Return the [x, y] coordinate for the center point of the cell that contains the specified text.  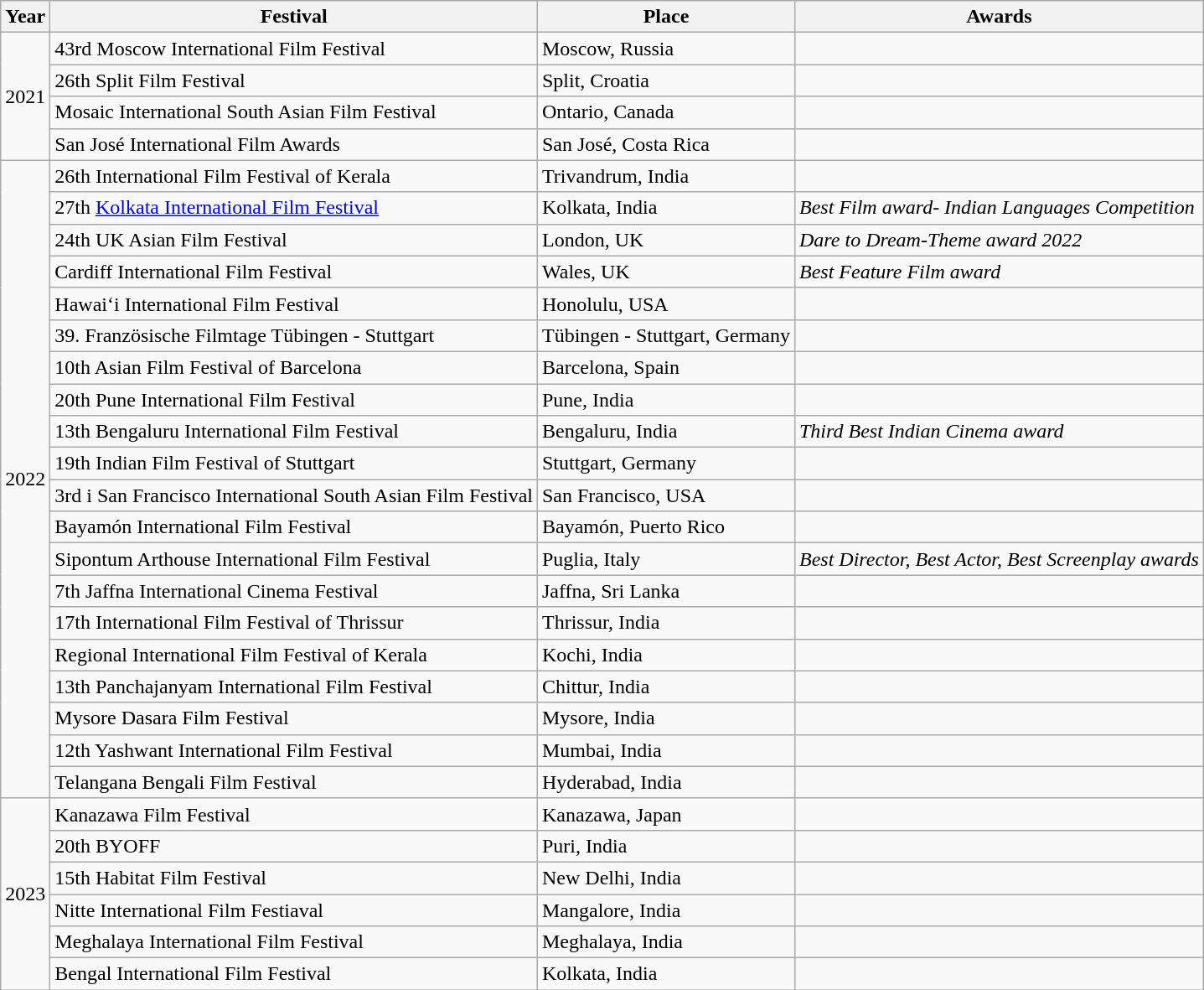
New Delhi, India [665, 878]
Puglia, Italy [665, 559]
Tübingen - Stuttgart, Germany [665, 335]
12th Yashwant International Film Festival [294, 750]
2023 [25, 894]
London, UK [665, 240]
Best Film award- Indian Languages Competition [999, 208]
Stuttgart, Germany [665, 464]
San José International Film Awards [294, 144]
Bayamón International Film Festival [294, 527]
Barcelona, Spain [665, 367]
San Francisco, USA [665, 495]
7th Jaffna International Cinema Festival [294, 591]
Mosaic International South Asian Film Festival [294, 112]
Chittur, India [665, 687]
Festival [294, 17]
Bengaluru, India [665, 432]
Mangalore, India [665, 910]
Kanazawa Film Festival [294, 814]
26th International Film Festival of Kerala [294, 176]
2021 [25, 96]
3rd i San Francisco International South Asian Film Festival [294, 495]
Cardiff International Film Festival [294, 272]
Awards [999, 17]
20th BYOFF [294, 846]
Mysore Dasara Film Festival [294, 718]
Mysore, India [665, 718]
Bengal International Film Festival [294, 974]
Dare to Dream-Theme award 2022 [999, 240]
Kochi, India [665, 655]
2022 [25, 479]
Moscow, Russia [665, 49]
Trivandrum, India [665, 176]
Best Feature Film award [999, 272]
Place [665, 17]
43rd Moscow International Film Festival [294, 49]
Wales, UK [665, 272]
10th Asian Film Festival of Barcelona [294, 367]
26th Split Film Festival [294, 80]
Mumbai, India [665, 750]
15th Habitat Film Festival [294, 878]
Bayamón, Puerto Rico [665, 527]
Sipontum Arthouse International Film Festival [294, 559]
Puri, India [665, 846]
13th Bengaluru International Film Festival [294, 432]
Thrissur, India [665, 623]
Meghalaya, India [665, 942]
Telangana Bengali Film Festival [294, 782]
27th Kolkata International Film Festival [294, 208]
Nitte International Film Festiaval [294, 910]
Kanazawa, Japan [665, 814]
24th UK Asian Film Festival [294, 240]
Ontario, Canada [665, 112]
Hyderabad, India [665, 782]
Split, Croatia [665, 80]
Pune, India [665, 400]
Regional International Film Festival of Kerala [294, 655]
Jaffna, Sri Lanka [665, 591]
Year [25, 17]
17th International Film Festival of Thrissur [294, 623]
Third Best Indian Cinema award [999, 432]
San José, Costa Rica [665, 144]
19th Indian Film Festival of Stuttgart [294, 464]
20th Pune International Film Festival [294, 400]
Hawai‘i International Film Festival [294, 303]
39. Französische Filmtage Tübingen - Stuttgart [294, 335]
13th Panchajanyam International Film Festival [294, 687]
Meghalaya International Film Festival [294, 942]
Honolulu, USA [665, 303]
Best Director, Best Actor, Best Screenplay awards [999, 559]
